Output the (X, Y) coordinate of the center of the cell containing the given text.  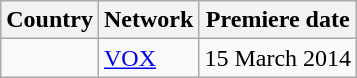
Network (148, 20)
Country (50, 20)
15 March 2014 (278, 58)
Premiere date (278, 20)
VOX (148, 58)
